Scan for the cell matching the given text and deliver its [X, Y] coordinate at center. 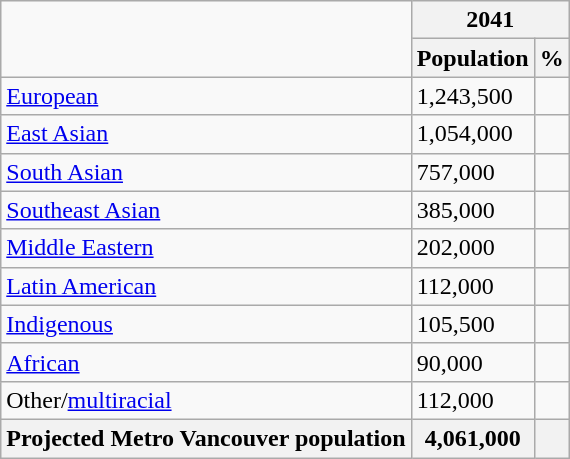
90,000 [472, 362]
African [206, 362]
South Asian [206, 172]
Southeast Asian [206, 210]
Indigenous [206, 324]
1,054,000 [472, 134]
Latin American [206, 286]
105,500 [472, 324]
Projected Metro Vancouver population [206, 438]
East Asian [206, 134]
1,243,500 [472, 96]
757,000 [472, 172]
202,000 [472, 248]
% [552, 58]
385,000 [472, 210]
Population [472, 58]
European [206, 96]
Other/multiracial [206, 400]
2041 [490, 20]
Middle Eastern [206, 248]
4,061,000 [472, 438]
